Scan for the cell matching the given text and deliver its [X, Y] coordinate at center. 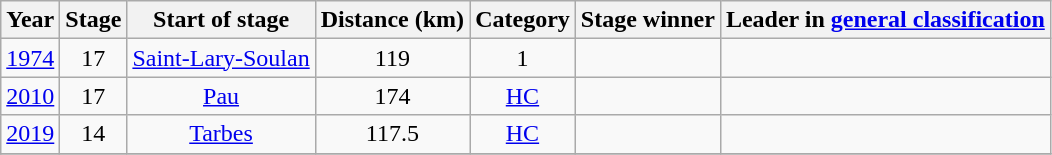
174 [392, 96]
Category [523, 20]
119 [392, 58]
Saint-Lary-Soulan [221, 58]
14 [94, 134]
2019 [30, 134]
117.5 [392, 134]
1974 [30, 58]
Start of stage [221, 20]
Leader in general classification [885, 20]
1 [523, 58]
Stage winner [648, 20]
Pau [221, 96]
Tarbes [221, 134]
Stage [94, 20]
Year [30, 20]
Distance (km) [392, 20]
2010 [30, 96]
